Extract the [x, y] coordinate from the center of the cell holding the provided text.  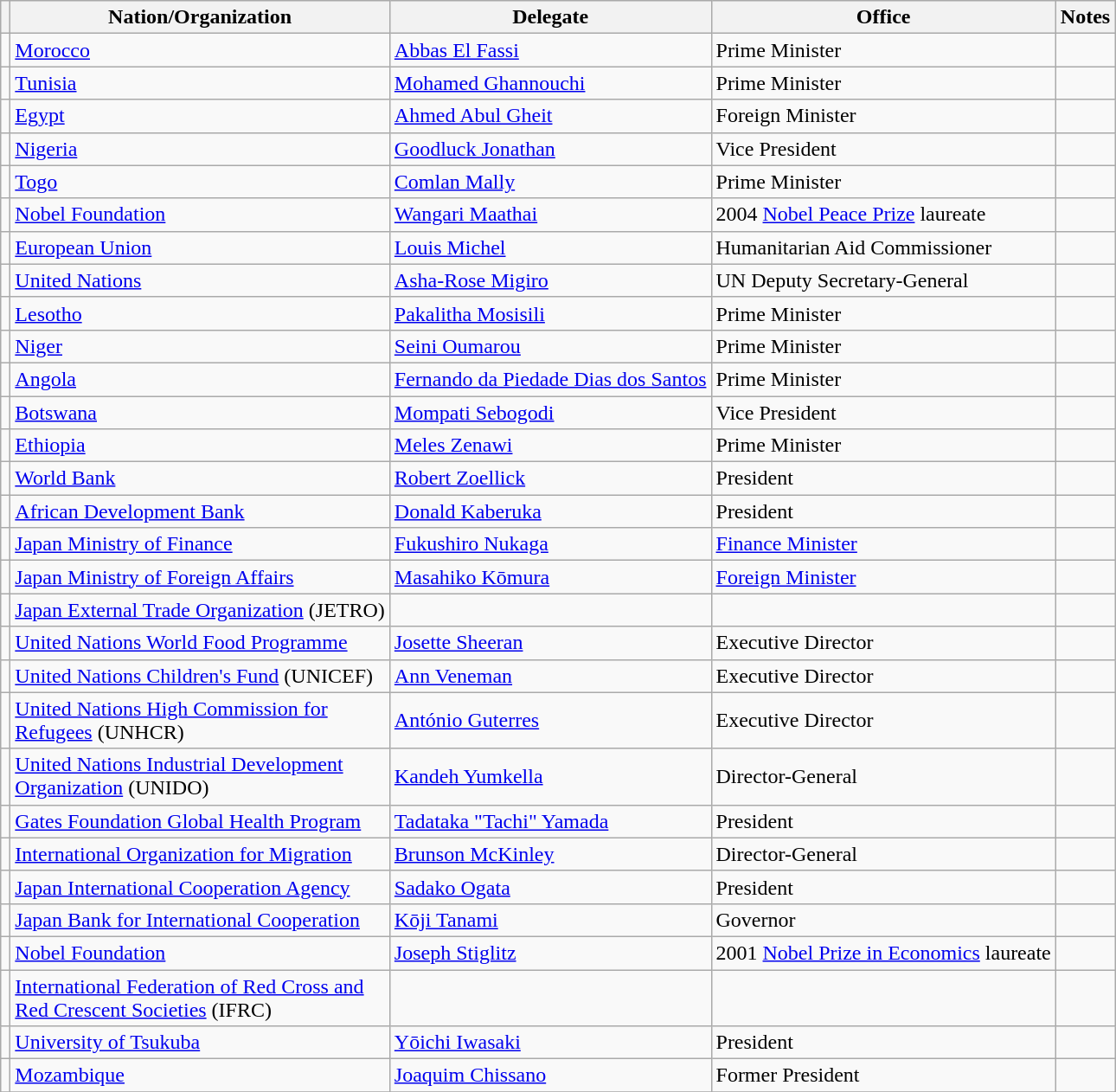
Angola [201, 379]
United Nations Children's Fund (UNICEF) [201, 676]
Mohamed Ghannouchi [550, 83]
Yōichi Iwasaki [550, 1043]
Goodluck Jonathan [550, 149]
Mozambique [201, 1076]
Morocco [201, 50]
United Nations High Commission for Refugees (UNHCR) [201, 720]
Notes [1085, 17]
Ann Veneman [550, 676]
Sadako Ogata [550, 887]
Gates Foundation Global Health Program [201, 821]
Japan Bank for International Cooperation [201, 920]
Togo [201, 182]
Fernando da Piedade Dias dos Santos [550, 379]
International Organization for Migration [201, 854]
African Development Bank [201, 511]
Abbas El Fassi [550, 50]
Humanitarian Aid Commissioner [883, 247]
Office [883, 17]
Governor [883, 920]
Niger [201, 346]
Ahmed Abul Gheit [550, 116]
University of Tsukuba [201, 1043]
Lesotho [201, 313]
European Union [201, 247]
World Bank [201, 479]
Donald Kaberuka [550, 511]
Asha-Rose Migiro [550, 280]
UN Deputy Secretary-General [883, 280]
Fukushiro Nukaga [550, 544]
Tadataka "Tachi" Yamada [550, 821]
Kōji Tanami [550, 920]
2001 Nobel Prize in Economics laureate [883, 953]
Robert Zoellick [550, 479]
International Federation of Red Cross and Red Crescent Societies (IFRC) [201, 997]
Finance Minister [883, 544]
Japan Ministry of Foreign Affairs [201, 577]
Delegate [550, 17]
Wangari Maathai [550, 215]
Japan International Cooperation Agency [201, 887]
Brunson McKinley [550, 854]
Comlan Mally [550, 182]
Nation/Organization [201, 17]
Tunisia [201, 83]
United Nations Industrial Development Organization (UNIDO) [201, 777]
Louis Michel [550, 247]
Former President [883, 1076]
Masahiko Kōmura [550, 577]
United Nations [201, 280]
Joseph Stiglitz [550, 953]
Pakalitha Mosisili [550, 313]
Nigeria [201, 149]
António Guterres [550, 720]
Josette Sheeran [550, 643]
Mompati Sebogodi [550, 413]
Seini Oumarou [550, 346]
Kandeh Yumkella [550, 777]
United Nations World Food Programme [201, 643]
Meles Zenawi [550, 446]
Ethiopia [201, 446]
Egypt [201, 116]
Joaquim Chissano [550, 1076]
Japan External Trade Organization (JETRO) [201, 610]
Japan Ministry of Finance [201, 544]
Botswana [201, 413]
2004 Nobel Peace Prize laureate [883, 215]
